Provide the [X, Y] coordinate of the cell's center where the given text is located.  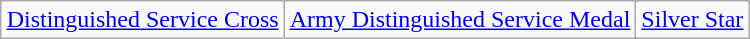
Silver Star [692, 20]
Distinguished Service Cross [142, 20]
Army Distinguished Service Medal [460, 20]
